Determine the (x, y) coordinate at the center of the cell enclosing the given text.  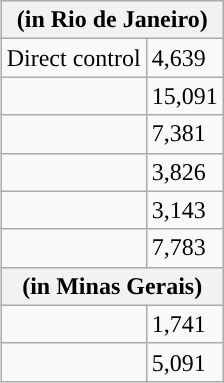
7,381 (184, 134)
7,783 (184, 248)
5,091 (184, 362)
3,826 (184, 172)
1,741 (184, 324)
4,639 (184, 58)
(in Rio de Janeiro) (112, 20)
Direct control (74, 58)
(in Minas Gerais) (112, 286)
3,143 (184, 210)
15,091 (184, 96)
